Return (x, y) of the center of cell containing provided text 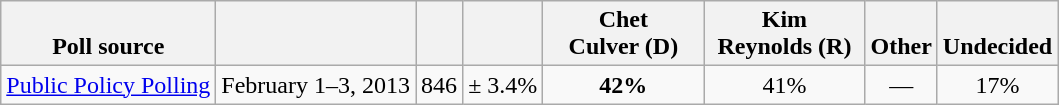
846 (440, 85)
ChetCulver (D) (624, 34)
17% (997, 85)
Public Policy Polling (108, 85)
41% (784, 85)
42% (624, 85)
Undecided (997, 34)
— (901, 85)
KimReynolds (R) (784, 34)
Other (901, 34)
Poll source (108, 34)
± 3.4% (503, 85)
February 1–3, 2013 (316, 85)
